Identify which cell holds the provided text, then report its [X, Y] central coordinate. 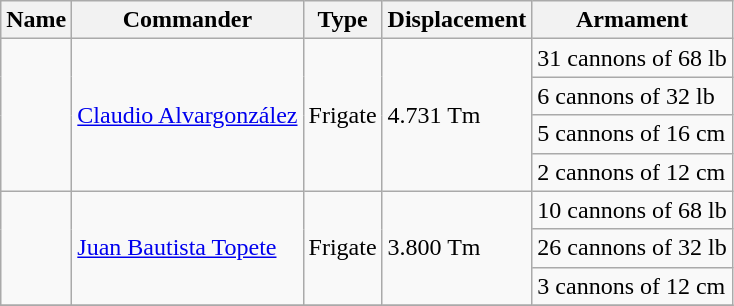
Armament [632, 20]
26 cannons of 32 lb [632, 248]
Name [36, 20]
10 cannons of 68 lb [632, 210]
Displacement [457, 20]
31 cannons of 68 lb [632, 58]
2 cannons of 12 cm [632, 172]
Juan Bautista Topete [188, 248]
5 cannons of 16 cm [632, 134]
Commander [188, 20]
4.731 Tm [457, 115]
Claudio Alvargonzález [188, 115]
3 cannons of 12 cm [632, 286]
6 cannons of 32 lb [632, 96]
3.800 Tm [457, 248]
Type [342, 20]
